Detect which cell encompasses the target text, then output its [X, Y] center coordinate. 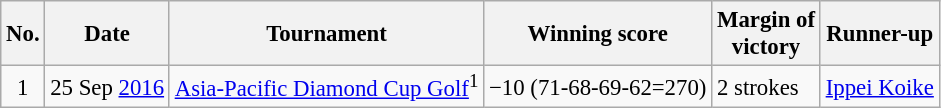
1 [23, 87]
Winning score [598, 34]
Runner-up [880, 34]
Date [107, 34]
2 strokes [766, 87]
Tournament [326, 34]
25 Sep 2016 [107, 87]
Margin ofvictory [766, 34]
Asia-Pacific Diamond Cup Golf1 [326, 87]
No. [23, 34]
Ippei Koike [880, 87]
−10 (71-68-69-62=270) [598, 87]
